For the text-containing cell, return its midpoint in [X, Y] coordinate format. 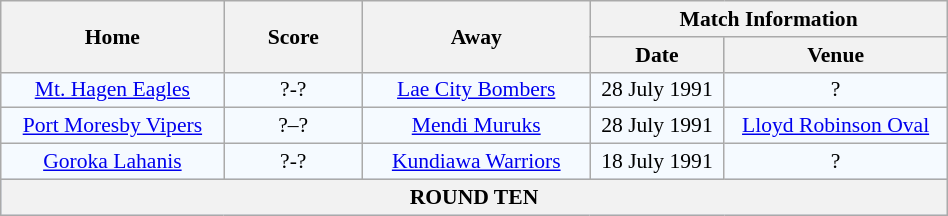
Away [476, 36]
Home [112, 36]
Mendi Muruks [476, 126]
Lloyd Robinson Oval [836, 126]
Date [657, 55]
Score [293, 36]
Mt. Hagen Eagles [112, 90]
Lae City Bombers [476, 90]
ROUND TEN [474, 197]
Kundiawa Warriors [476, 162]
Port Moresby Vipers [112, 126]
18 July 1991 [657, 162]
Match Information [768, 19]
Goroka Lahanis [112, 162]
Venue [836, 55]
?–? [293, 126]
